From the cell containing the given text, extract its center point as (X, Y) coordinate. 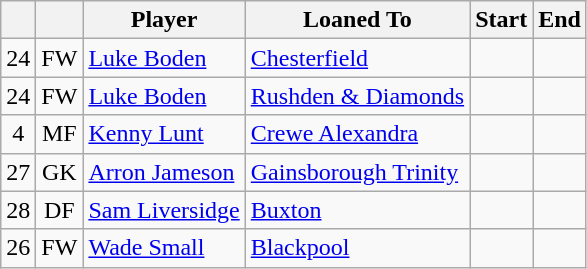
Sam Liversidge (164, 210)
Chesterfield (357, 58)
28 (18, 210)
DF (60, 210)
Kenny Lunt (164, 134)
MF (60, 134)
GK (60, 172)
Wade Small (164, 248)
Gainsborough Trinity (357, 172)
Buxton (357, 210)
4 (18, 134)
Player (164, 20)
26 (18, 248)
End (560, 20)
Arron Jameson (164, 172)
27 (18, 172)
Rushden & Diamonds (357, 96)
Start (502, 20)
Crewe Alexandra (357, 134)
Blackpool (357, 248)
Loaned To (357, 20)
